Output the [X, Y] coordinate of the center of the cell containing the given text.  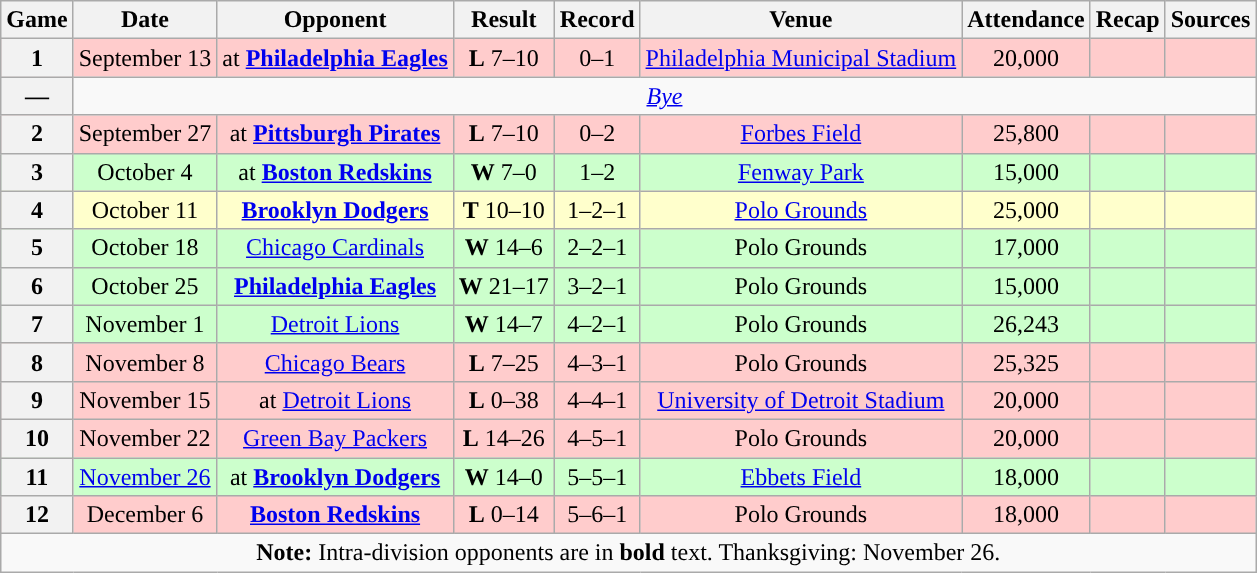
7 [37, 324]
4 [37, 210]
W 14–0 [504, 477]
0–2 [597, 134]
W 14–7 [504, 324]
November 26 [145, 477]
1–2 [597, 172]
Philadelphia Municipal Stadium [801, 58]
September 13 [145, 58]
Result [504, 20]
Brooklyn Dodgers [335, 210]
5–6–1 [597, 515]
November 22 [145, 438]
at Pittsburgh Pirates [335, 134]
25,325 [1026, 362]
25,800 [1026, 134]
December 6 [145, 515]
University of Detroit Stadium [801, 400]
Forbes Field [801, 134]
October 4 [145, 172]
10 [37, 438]
Boston Redskins [335, 515]
October 11 [145, 210]
4–4–1 [597, 400]
11 [37, 477]
17,000 [1026, 248]
5–5–1 [597, 477]
Opponent [335, 20]
2–2–1 [597, 248]
at Boston Redskins [335, 172]
— [37, 96]
November 15 [145, 400]
Game [37, 20]
Detroit Lions [335, 324]
5 [37, 248]
4–5–1 [597, 438]
W 21–17 [504, 286]
Note: Intra-division opponents are in bold text. Thanksgiving: November 26. [628, 553]
Chicago Cardinals [335, 248]
4–3–1 [597, 362]
0–1 [597, 58]
Recap [1128, 20]
W 14–6 [504, 248]
at Brooklyn Dodgers [335, 477]
at Detroit Lions [335, 400]
November 1 [145, 324]
Bye [664, 96]
September 27 [145, 134]
Philadelphia Eagles [335, 286]
26,243 [1026, 324]
L 14–26 [504, 438]
Ebbets Field [801, 477]
4–2–1 [597, 324]
Date [145, 20]
L 0–14 [504, 515]
3–2–1 [597, 286]
25,000 [1026, 210]
8 [37, 362]
3 [37, 172]
Green Bay Packers [335, 438]
October 25 [145, 286]
9 [37, 400]
L 0–38 [504, 400]
W 7–0 [504, 172]
T 10–10 [504, 210]
6 [37, 286]
L 7–25 [504, 362]
1–2–1 [597, 210]
Fenway Park [801, 172]
Chicago Bears [335, 362]
Record [597, 20]
12 [37, 515]
Attendance [1026, 20]
2 [37, 134]
Sources [1210, 20]
Venue [801, 20]
1 [37, 58]
at Philadelphia Eagles [335, 58]
October 18 [145, 248]
November 8 [145, 362]
